Detect which cell encompasses the target text, then output its (X, Y) center coordinate. 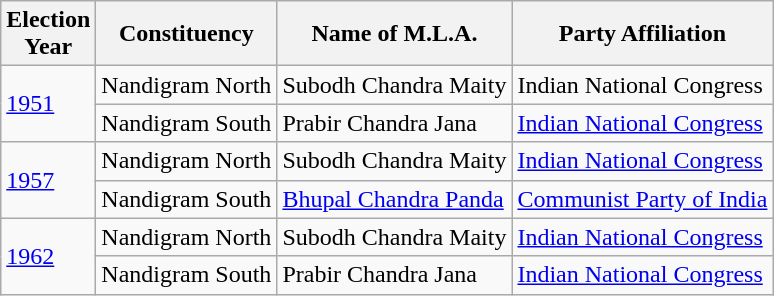
Name of M.L.A. (394, 34)
1951 (48, 104)
Communist Party of India (642, 199)
Constituency (186, 34)
1962 (48, 256)
Election Year (48, 34)
1957 (48, 180)
Bhupal Chandra Panda (394, 199)
Party Affiliation (642, 34)
